For the text-containing cell, return its midpoint in [x, y] coordinate format. 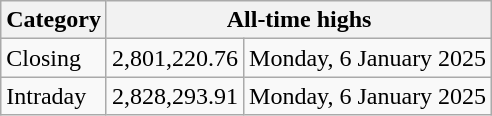
2,801,220.76 [174, 58]
Category [54, 20]
Intraday [54, 96]
All-time highs [298, 20]
Closing [54, 58]
2,828,293.91 [174, 96]
